Provide the [x, y] coordinate of the cell's center where the given text is located.  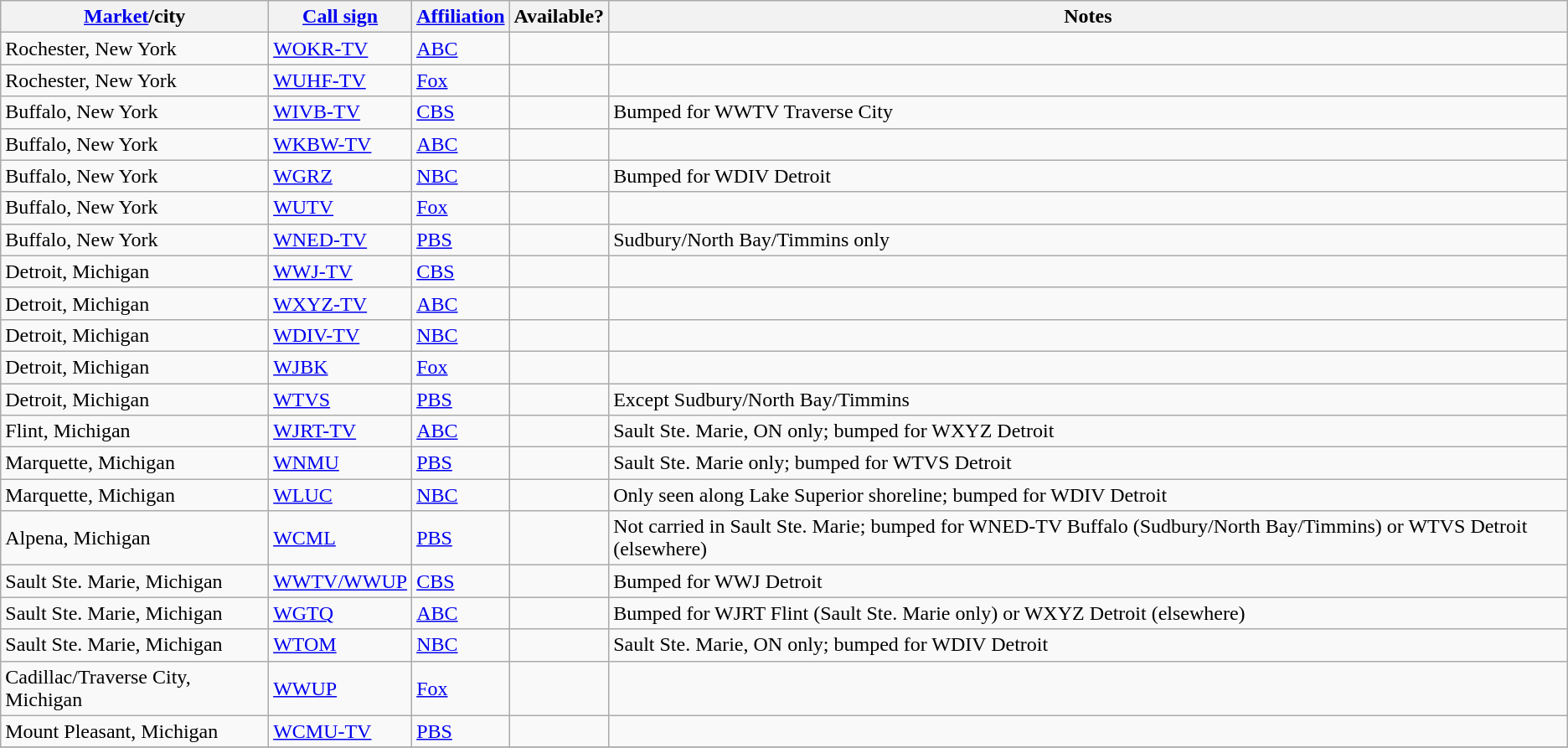
Alpena, Michigan [135, 538]
Except Sudbury/North Bay/Timmins [1089, 400]
Mount Pleasant, Michigan [135, 731]
Bumped for WWTV Traverse City [1089, 112]
Bumped for WWJ Detroit [1089, 581]
Sault Ste. Marie, ON only; bumped for WXYZ Detroit [1089, 431]
WWTV/WWUP [340, 581]
WGRZ [340, 176]
WCMU-TV [340, 731]
WXYZ-TV [340, 303]
Not carried in Sault Ste. Marie; bumped for WNED-TV Buffalo (Sudbury/North Bay/Timmins) or WTVS Detroit (elsewhere) [1089, 538]
WNED-TV [340, 240]
WUTV [340, 208]
WDIV-TV [340, 335]
Available? [560, 17]
WWJ-TV [340, 271]
Only seen along Lake Superior shoreline; bumped for WDIV Detroit [1089, 495]
WIVB-TV [340, 112]
Notes [1089, 17]
WGTQ [340, 613]
WNMU [340, 463]
Market/city [135, 17]
WOKR-TV [340, 49]
WKBW-TV [340, 144]
Sault Ste. Marie, ON only; bumped for WDIV Detroit [1089, 645]
WTVS [340, 400]
WLUC [340, 495]
Affiliation [461, 17]
Flint, Michigan [135, 431]
Cadillac/Traverse City, Michigan [135, 689]
Sault Ste. Marie only; bumped for WTVS Detroit [1089, 463]
WWUP [340, 689]
WJBK [340, 367]
Sudbury/North Bay/Timmins only [1089, 240]
WCML [340, 538]
Bumped for WDIV Detroit [1089, 176]
WJRT-TV [340, 431]
WUHF-TV [340, 80]
Call sign [340, 17]
Bumped for WJRT Flint (Sault Ste. Marie only) or WXYZ Detroit (elsewhere) [1089, 613]
WTOM [340, 645]
